Provide the (x, y) coordinate of the cell's center where the given text is located.  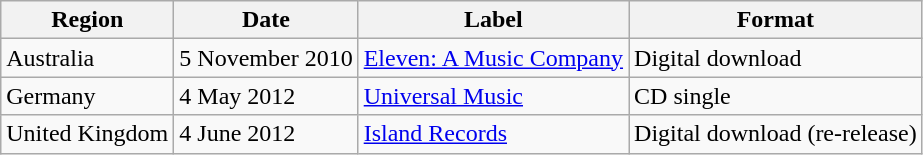
Germany (88, 96)
Digital download (776, 58)
Label (493, 20)
5 November 2010 (266, 58)
4 May 2012 (266, 96)
Island Records (493, 134)
United Kingdom (88, 134)
Region (88, 20)
Digital download (re-release) (776, 134)
4 June 2012 (266, 134)
Australia (88, 58)
Format (776, 20)
CD single (776, 96)
Eleven: A Music Company (493, 58)
Universal Music (493, 96)
Date (266, 20)
